Output the (x, y) coordinate of the center of the cell containing the given text.  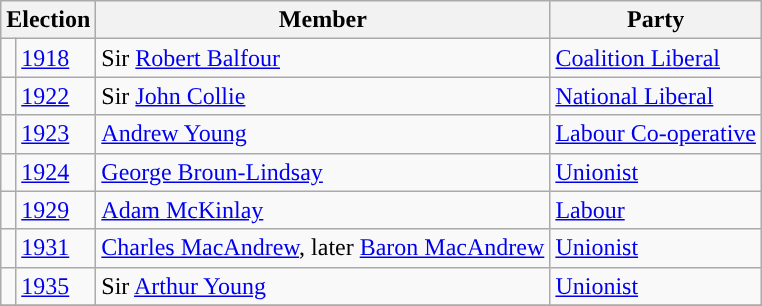
Coalition Liberal (656, 58)
Party (656, 20)
Sir Robert Balfour (323, 58)
Andrew Young (323, 134)
National Liberal (656, 96)
Sir Arthur Young (323, 286)
1935 (56, 286)
Charles MacAndrew, later Baron MacAndrew (323, 248)
1929 (56, 210)
Member (323, 20)
George Broun-Lindsay (323, 172)
Labour (656, 210)
1924 (56, 172)
Adam McKinlay (323, 210)
Sir John Collie (323, 96)
1922 (56, 96)
Election (48, 20)
Labour Co-operative (656, 134)
1923 (56, 134)
1918 (56, 58)
1931 (56, 248)
